Identify which cell holds the provided text, then report its [X, Y] central coordinate. 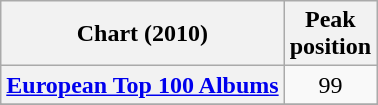
Chart (2010) [142, 34]
99 [330, 85]
European Top 100 Albums [142, 85]
Peakposition [330, 34]
